Determine the (X, Y) coordinate at the center of the cell enclosing the given text.  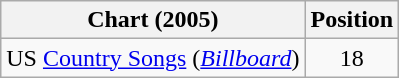
18 (352, 58)
US Country Songs (Billboard) (153, 58)
Chart (2005) (153, 20)
Position (352, 20)
